Find where the given text appears and provide that cell's center as (X, Y) coordinate. 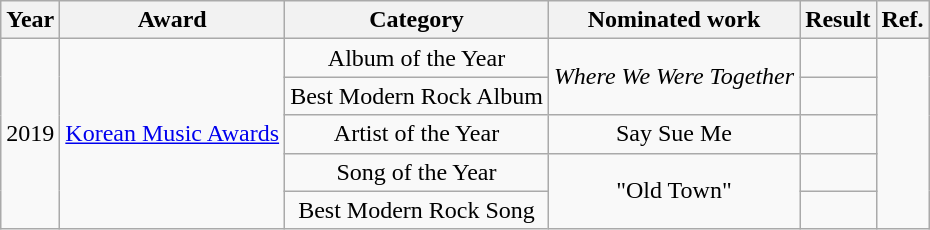
"Old Town" (674, 191)
Ref. (902, 20)
Award (172, 20)
Say Sue Me (674, 134)
Best Modern Rock Album (417, 96)
Best Modern Rock Song (417, 210)
Nominated work (674, 20)
Where We Were Together (674, 77)
Artist of the Year (417, 134)
Song of the Year (417, 172)
2019 (30, 134)
Category (417, 20)
Album of the Year (417, 58)
Year (30, 20)
Result (838, 20)
Korean Music Awards (172, 134)
